Extract the [X, Y] coordinate from the center of the cell holding the provided text.  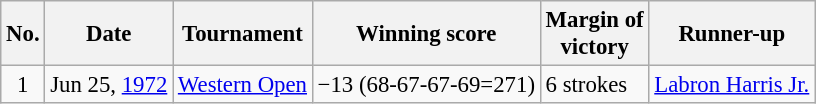
No. [23, 34]
Runner-up [732, 34]
Winning score [426, 34]
Jun 25, 1972 [109, 85]
Tournament [243, 34]
Labron Harris Jr. [732, 85]
−13 (68-67-67-69=271) [426, 85]
1 [23, 85]
Western Open [243, 85]
Date [109, 34]
Margin ofvictory [594, 34]
6 strokes [594, 85]
